Capture the cell that displays the provided text and extract its (x, y) central coordinate. 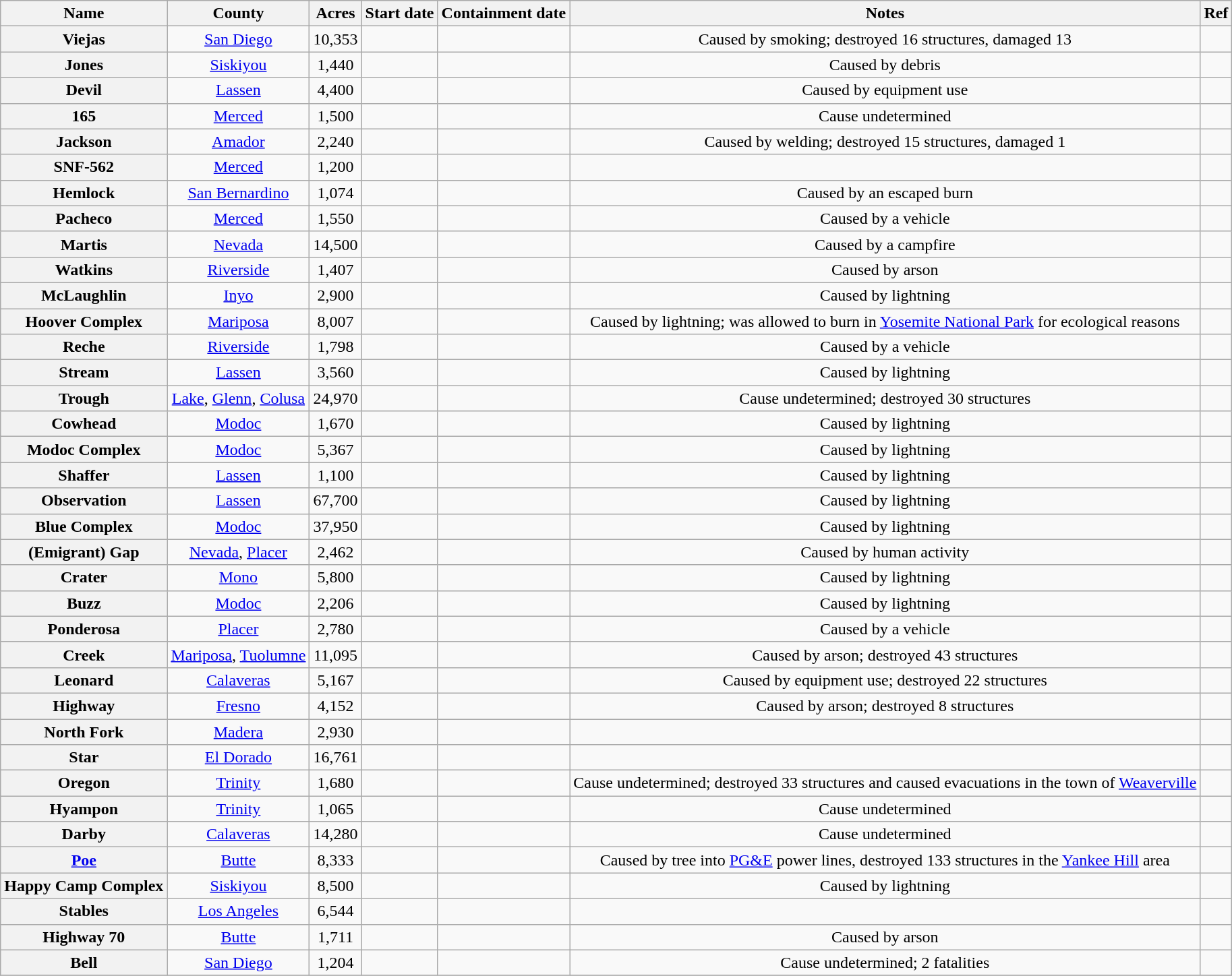
Star (84, 758)
67,700 (336, 501)
1,550 (336, 218)
Crater (84, 578)
37,950 (336, 526)
Leonard (84, 680)
5,167 (336, 680)
8,007 (336, 322)
4,152 (336, 706)
Notes (885, 13)
Poe (84, 860)
2,930 (336, 731)
San Bernardino (239, 193)
County (239, 13)
1,711 (336, 937)
2,206 (336, 603)
Devil (84, 90)
Martis (84, 244)
Mono (239, 578)
Bell (84, 963)
2,900 (336, 295)
Oregon (84, 783)
Caused by a campfire (885, 244)
16,761 (336, 758)
Fresno (239, 706)
1,500 (336, 116)
5,367 (336, 450)
5,800 (336, 578)
Hemlock (84, 193)
Caused by smoking; destroyed 16 structures, damaged 13 (885, 39)
Caused by tree into PG&E power lines, destroyed 133 structures in the Yankee Hill area (885, 860)
1,100 (336, 475)
6,544 (336, 911)
1,204 (336, 963)
Jackson (84, 142)
1,798 (336, 347)
Hoover Complex (84, 322)
Pacheco (84, 218)
Buzz (84, 603)
Mariposa (239, 322)
North Fork (84, 731)
Reche (84, 347)
Caused by equipment use (885, 90)
Caused by welding; destroyed 15 structures, damaged 1 (885, 142)
Stables (84, 911)
Watkins (84, 270)
Viejas (84, 39)
Lake, Glenn, Colusa (239, 398)
Blue Complex (84, 526)
Modoc Complex (84, 450)
1,670 (336, 424)
Highway (84, 706)
(Emigrant) Gap (84, 552)
Jones (84, 65)
3,560 (336, 373)
14,500 (336, 244)
Caused by arson; destroyed 43 structures (885, 654)
Inyo (239, 295)
1,074 (336, 193)
Nevada (239, 244)
Placer (239, 629)
Start date (399, 13)
Cowhead (84, 424)
Caused by arson; destroyed 8 structures (885, 706)
Stream (84, 373)
Cause undetermined; 2 fatalities (885, 963)
Caused by an escaped burn (885, 193)
Mariposa, Tuolumne (239, 654)
Darby (84, 834)
Happy Camp Complex (84, 886)
Cause undetermined; destroyed 33 structures and caused evacuations in the town of Weaverville (885, 783)
11,095 (336, 654)
1,440 (336, 65)
Trough (84, 398)
2,462 (336, 552)
Hyampon (84, 809)
Cause undetermined; destroyed 30 structures (885, 398)
Los Angeles (239, 911)
Nevada, Placer (239, 552)
4,400 (336, 90)
14,280 (336, 834)
Observation (84, 501)
24,970 (336, 398)
Name (84, 13)
165 (84, 116)
1,065 (336, 809)
Caused by lightning; was allowed to burn in Yosemite National Park for ecological reasons (885, 322)
Acres (336, 13)
8,500 (336, 886)
1,200 (336, 167)
1,680 (336, 783)
Shaffer (84, 475)
Madera (239, 731)
Amador (239, 142)
Creek (84, 654)
Highway 70 (84, 937)
2,240 (336, 142)
2,780 (336, 629)
Caused by debris (885, 65)
Caused by equipment use; destroyed 22 structures (885, 680)
Ref (1216, 13)
El Dorado (239, 758)
McLaughlin (84, 295)
8,333 (336, 860)
SNF-562 (84, 167)
10,353 (336, 39)
1,407 (336, 270)
Caused by human activity (885, 552)
Ponderosa (84, 629)
Containment date (504, 13)
